Extract the (X, Y) coordinate from the center of the cell holding the provided text.  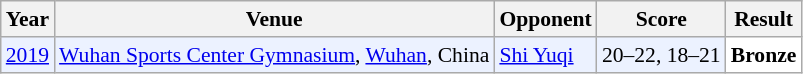
Year (28, 19)
Score (662, 19)
Shi Yuqi (546, 55)
Result (764, 19)
Bronze (764, 55)
Opponent (546, 19)
20–22, 18–21 (662, 55)
2019 (28, 55)
Venue (274, 19)
Wuhan Sports Center Gymnasium, Wuhan, China (274, 55)
